Locate the cell with the specified text and output its (X, Y) center coordinate. 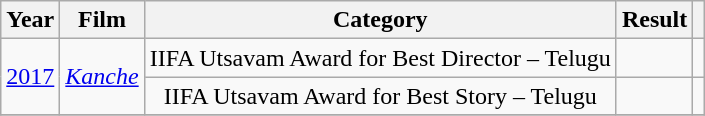
Kanche (102, 77)
Year (30, 20)
2017 (30, 77)
IIFA Utsavam Award for Best Director – Telugu (380, 58)
Film (102, 20)
Result (654, 20)
IIFA Utsavam Award for Best Story – Telugu (380, 96)
Category (380, 20)
